Extract the (X, Y) coordinate from the center of the cell holding the provided text.  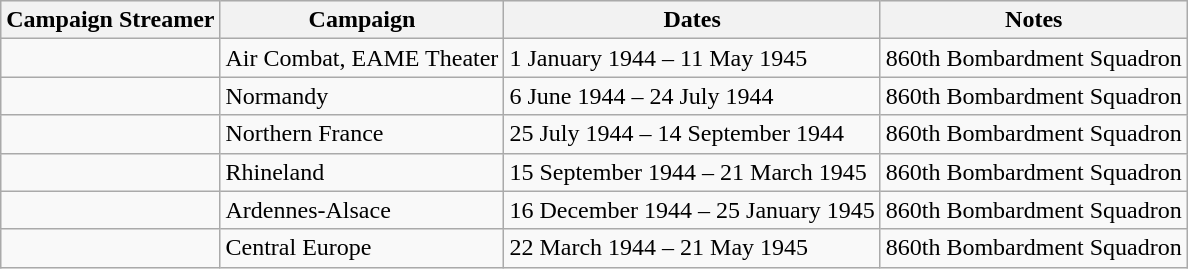
Northern France (362, 134)
Campaign Streamer (110, 20)
Normandy (362, 96)
1 January 1944 – 11 May 1945 (692, 58)
22 March 1944 – 21 May 1945 (692, 248)
Notes (1034, 20)
Dates (692, 20)
16 December 1944 – 25 January 1945 (692, 210)
6 June 1944 – 24 July 1944 (692, 96)
25 July 1944 – 14 September 1944 (692, 134)
Air Combat, EAME Theater (362, 58)
15 September 1944 – 21 March 1945 (692, 172)
Ardennes-Alsace (362, 210)
Rhineland (362, 172)
Campaign (362, 20)
Central Europe (362, 248)
